Scan for the cell matching the given text and deliver its (x, y) coordinate at center. 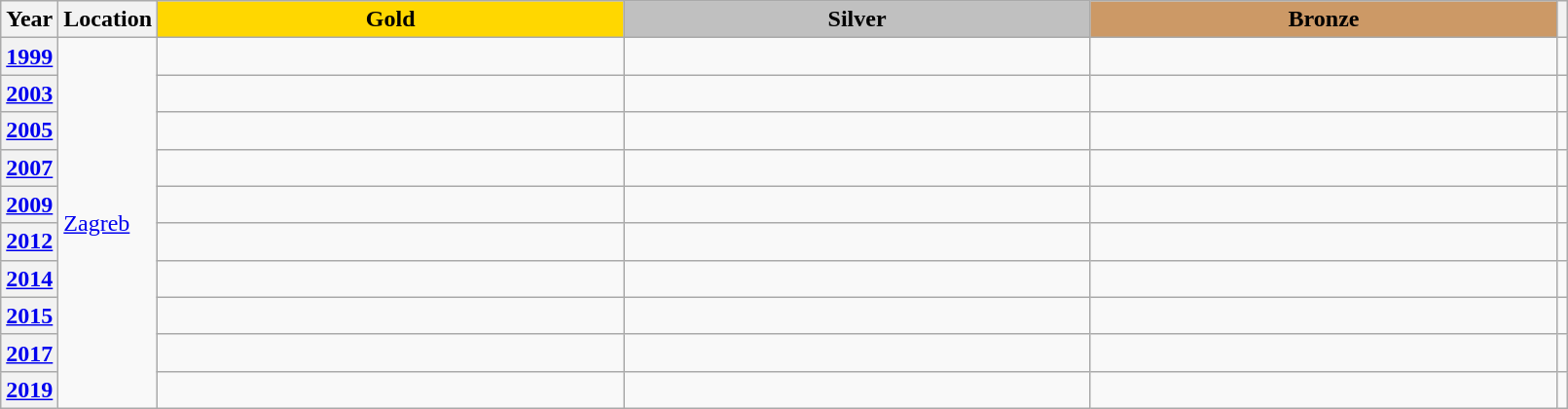
2003 (29, 93)
2007 (29, 167)
1999 (29, 56)
2014 (29, 279)
2019 (29, 390)
Year (29, 19)
2005 (29, 130)
2009 (29, 204)
Zagreb (108, 224)
Location (108, 19)
2015 (29, 316)
Gold (391, 19)
2012 (29, 242)
2017 (29, 353)
Silver (857, 19)
Bronze (1324, 19)
